Determine the [x, y] coordinate at the center of the cell enclosing the given text.  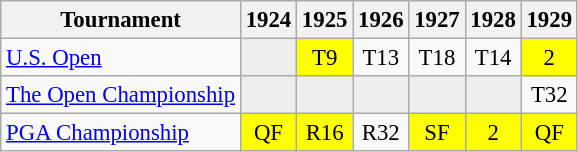
1925 [325, 20]
T14 [493, 58]
1928 [493, 20]
T9 [325, 58]
1929 [549, 20]
SF [437, 133]
T32 [549, 95]
Tournament [121, 20]
1924 [268, 20]
T13 [381, 58]
T18 [437, 58]
1926 [381, 20]
R32 [381, 133]
U.S. Open [121, 58]
R16 [325, 133]
The Open Championship [121, 95]
1927 [437, 20]
PGA Championship [121, 133]
